Detect which cell encompasses the target text, then output its (X, Y) center coordinate. 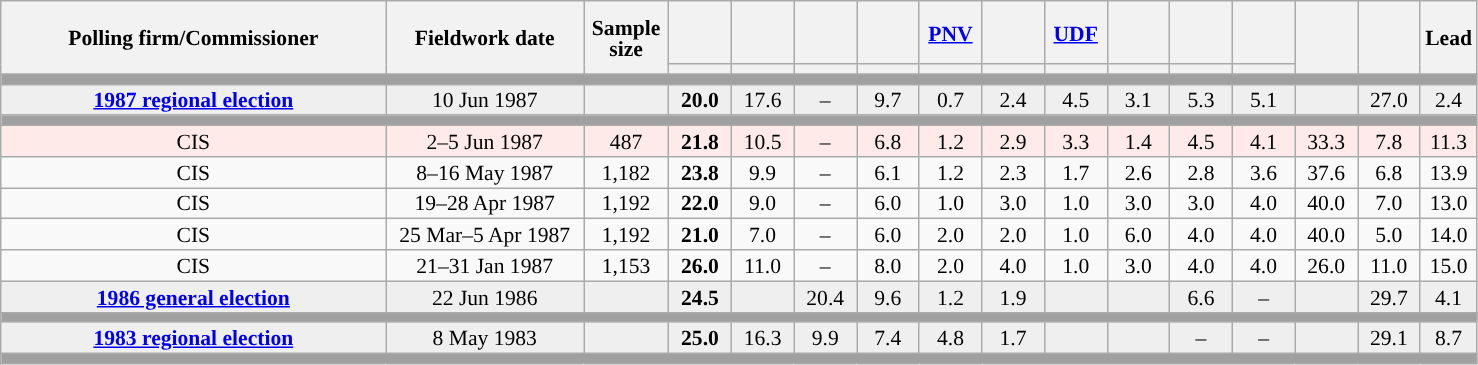
1,182 (626, 172)
Lead (1448, 38)
37.6 (1326, 172)
20.0 (700, 100)
Polling firm/Commissioner (194, 38)
6.1 (888, 172)
21.8 (700, 142)
3.1 (1138, 100)
2.3 (1014, 172)
5.1 (1264, 100)
9.0 (762, 204)
3.3 (1076, 142)
10 Jun 1987 (485, 100)
13.0 (1448, 204)
33.3 (1326, 142)
Fieldwork date (485, 38)
UDF (1076, 32)
29.1 (1390, 338)
487 (626, 142)
22 Jun 1986 (485, 296)
6.6 (1202, 296)
2.6 (1138, 172)
7.4 (888, 338)
2–5 Jun 1987 (485, 142)
5.3 (1202, 100)
23.8 (700, 172)
15.0 (1448, 266)
20.4 (826, 296)
8–16 May 1987 (485, 172)
10.5 (762, 142)
1986 general election (194, 296)
1.4 (1138, 142)
8 May 1983 (485, 338)
4.8 (950, 338)
1983 regional election (194, 338)
1,153 (626, 266)
17.6 (762, 100)
14.0 (1448, 234)
25.0 (700, 338)
Sample size (626, 38)
13.9 (1448, 172)
8.0 (888, 266)
24.5 (700, 296)
9.6 (888, 296)
21.0 (700, 234)
9.7 (888, 100)
27.0 (1390, 100)
29.7 (1390, 296)
5.0 (1390, 234)
1.9 (1014, 296)
2.8 (1202, 172)
2.9 (1014, 142)
7.8 (1390, 142)
19–28 Apr 1987 (485, 204)
1987 regional election (194, 100)
PNV (950, 32)
16.3 (762, 338)
3.6 (1264, 172)
11.3 (1448, 142)
21–31 Jan 1987 (485, 266)
0.7 (950, 100)
22.0 (700, 204)
8.7 (1448, 338)
25 Mar–5 Apr 1987 (485, 234)
